Search for the cell housing the specified text and yield its [X, Y] center coordinate. 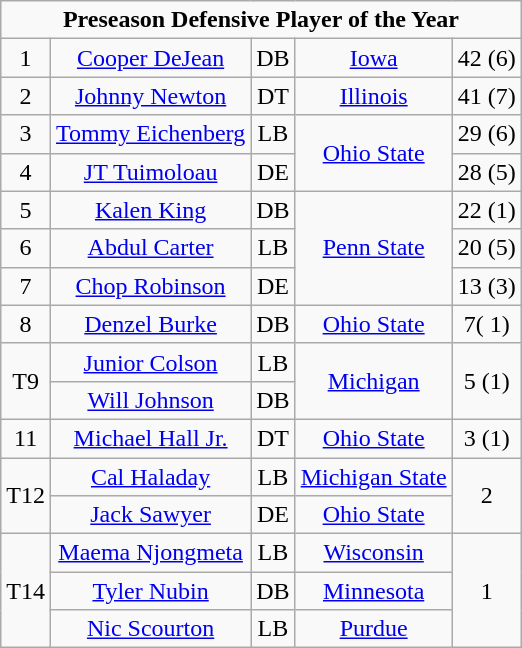
Junior Colson [150, 362]
20 (5) [486, 248]
Cooper DeJean [150, 58]
42 (6) [486, 58]
Illinois [374, 96]
8 [26, 324]
Preseason Defensive Player of the Year [261, 20]
Cal Haladay [150, 477]
22 (1) [486, 210]
Wisconsin [374, 553]
Penn State [374, 248]
Tyler Nubin [150, 591]
4 [26, 172]
Abdul Carter [150, 248]
3 [26, 134]
Maema Njongmeta [150, 553]
41 (7) [486, 96]
13 (3) [486, 286]
Michigan State [374, 477]
28 (5) [486, 172]
5 [26, 210]
Nic Scourton [150, 629]
JT Tuimoloau [150, 172]
Will Johnson [150, 400]
Chop Robinson [150, 286]
T12 [26, 496]
T9 [26, 381]
Michigan [374, 381]
29 (6) [486, 134]
Iowa [374, 58]
5 (1) [486, 381]
Johnny Newton [150, 96]
T14 [26, 591]
7 [26, 286]
7( 1) [486, 324]
Purdue [374, 629]
Denzel Burke [150, 324]
Minnesota [374, 591]
Michael Hall Jr. [150, 438]
Tommy Eichenberg [150, 134]
6 [26, 248]
Jack Sawyer [150, 515]
11 [26, 438]
3 (1) [486, 438]
Kalen King [150, 210]
